Output the (X, Y) coordinate of the center of the cell containing the given text.  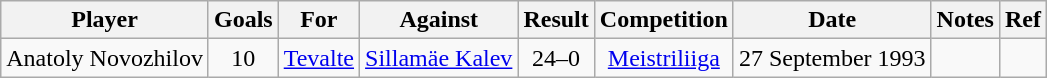
Goals (243, 20)
Ref (1022, 20)
Result (556, 20)
Anatoly Novozhilov (105, 58)
Sillamäe Kalev (439, 58)
Against (439, 20)
Competition (664, 20)
10 (243, 58)
Meistriliiga (664, 58)
Date (832, 20)
For (318, 20)
Notes (965, 20)
Player (105, 20)
24–0 (556, 58)
Tevalte (318, 58)
27 September 1993 (832, 58)
